Return [X, Y] of the center of cell containing provided text 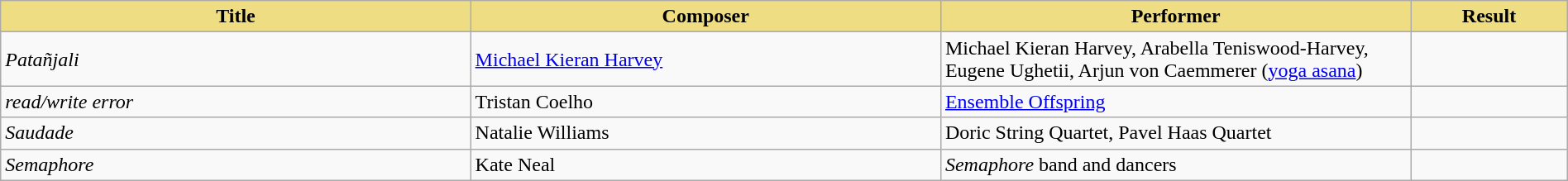
Kate Neal [705, 164]
Natalie Williams [705, 133]
Saudade [236, 133]
Patañjali [236, 60]
Michael Kieran Harvey [705, 60]
Result [1489, 17]
Title [236, 17]
Composer [705, 17]
Tristan Coelho [705, 102]
read/write error [236, 102]
Michael Kieran Harvey, Arabella Teniswood-Harvey, Eugene Ughetii, Arjun von Caemmerer (yoga asana) [1175, 60]
Performer [1175, 17]
Doric String Quartet, Pavel Haas Quartet [1175, 133]
Ensemble Offspring [1175, 102]
Semaphore [236, 164]
Semaphore band and dancers [1175, 164]
